Provide the [x, y] coordinate of the cell's center where the given text is located.  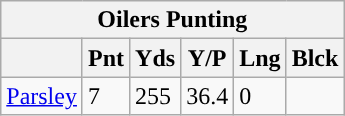
Lng [260, 58]
Y/P [208, 58]
36.4 [208, 96]
Pnt [106, 58]
Blck [315, 58]
Parsley [42, 96]
Yds [156, 58]
7 [106, 96]
Oilers Punting [172, 20]
0 [260, 96]
255 [156, 96]
